Capture the cell that displays the provided text and extract its [x, y] central coordinate. 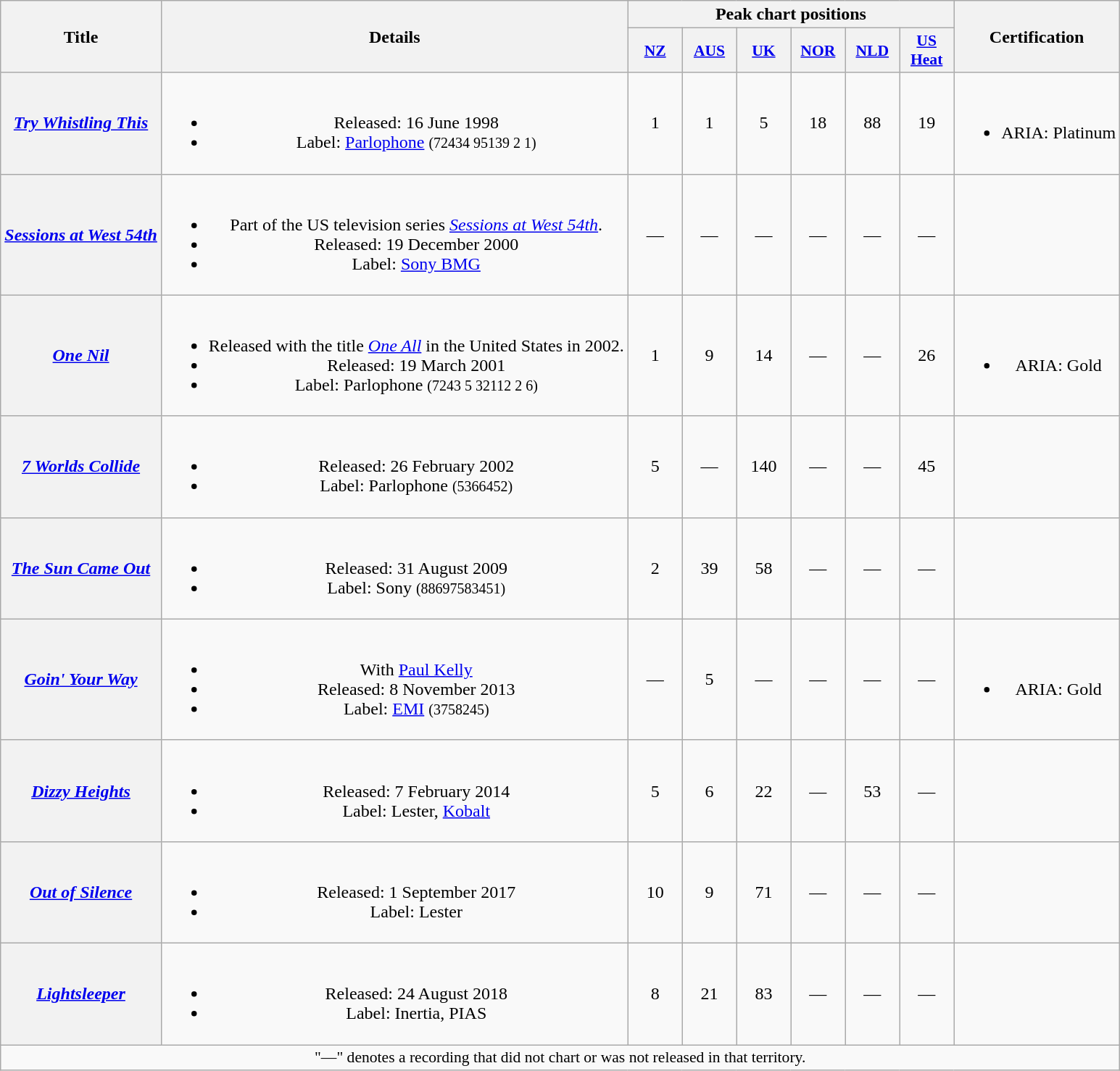
88 [873, 123]
2 [655, 568]
7 Worlds Collide [81, 467]
Peak chart positions [790, 14]
Goin' Your Way [81, 680]
Released: 7 February 2014Label: Lester, Kobalt [394, 791]
Released with the title One All in the United States in 2002.Released: 19 March 2001Label: Parlophone (7243 5 32112 2 6) [394, 355]
Released: 24 August 2018Label: Inertia, PIAS [394, 993]
AUS [709, 51]
39 [709, 568]
Title [81, 36]
21 [709, 993]
83 [764, 993]
NLD [873, 51]
Lightsleeper [81, 993]
The Sun Came Out [81, 568]
"—" denotes a recording that did not chart or was not released in that territory. [560, 1058]
ARIA: Platinum [1037, 123]
19 [926, 123]
Released: 26 February 2002Label: Parlophone (5366452) [394, 467]
NZ [655, 51]
71 [764, 892]
Released: 31 August 2009Label: Sony (88697583451) [394, 568]
45 [926, 467]
26 [926, 355]
NOR [818, 51]
10 [655, 892]
Sessions at West 54th [81, 235]
140 [764, 467]
Dizzy Heights [81, 791]
USHeat [926, 51]
Released: 16 June 1998Label: Parlophone (72434 95139 2 1) [394, 123]
Released: 1 September 2017Label: Lester [394, 892]
22 [764, 791]
8 [655, 993]
58 [764, 568]
Out of Silence [81, 892]
With Paul KellyReleased: 8 November 2013Label: EMI (3758245) [394, 680]
Try Whistling This [81, 123]
18 [818, 123]
14 [764, 355]
6 [709, 791]
UK [764, 51]
Part of the US television series Sessions at West 54th.Released: 19 December 2000Label: Sony BMG [394, 235]
Certification [1037, 36]
53 [873, 791]
One Nil [81, 355]
Details [394, 36]
